Output the (x, y) coordinate of the center of the cell containing the given text.  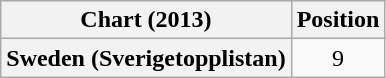
9 (338, 58)
Sweden (Sverigetopplistan) (146, 58)
Chart (2013) (146, 20)
Position (338, 20)
